Find where the given text appears and provide that cell's center as (X, Y) coordinate. 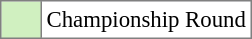
Championship Round (146, 20)
